For the text-containing cell, return its midpoint in (x, y) coordinate format. 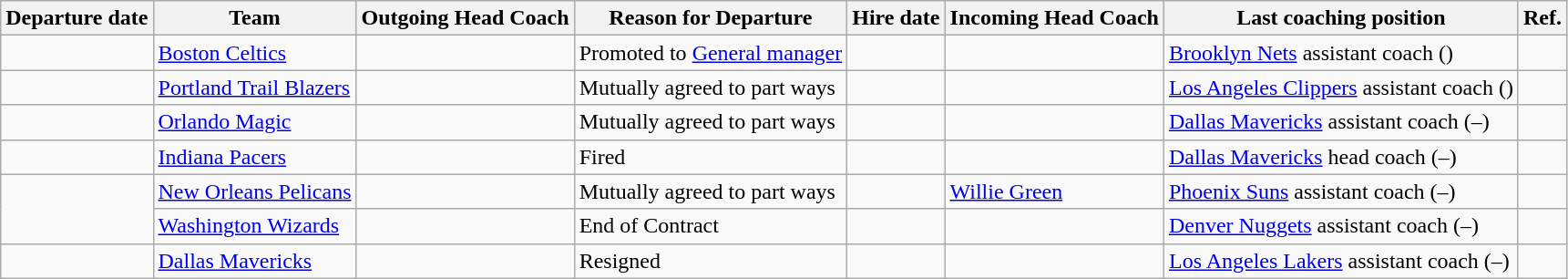
Portland Trail Blazers (255, 88)
Reason for Departure (711, 18)
Boston Celtics (255, 53)
Los Angeles Lakers assistant coach (–) (1341, 261)
Willie Green (1054, 191)
Hire date (897, 18)
Dallas Mavericks head coach (–) (1341, 157)
Resigned (711, 261)
End of Contract (711, 226)
Dallas Mavericks (255, 261)
Orlando Magic (255, 122)
Fired (711, 157)
Washington Wizards (255, 226)
Departure date (77, 18)
Dallas Mavericks assistant coach (–) (1341, 122)
Indiana Pacers (255, 157)
Promoted to General manager (711, 53)
New Orleans Pelicans (255, 191)
Team (255, 18)
Last coaching position (1341, 18)
Outgoing Head Coach (465, 18)
Phoenix Suns assistant coach (–) (1341, 191)
Los Angeles Clippers assistant coach () (1341, 88)
Brooklyn Nets assistant coach () (1341, 53)
Denver Nuggets assistant coach (–) (1341, 226)
Incoming Head Coach (1054, 18)
Ref. (1542, 18)
